Identify which cell holds the provided text, then report its [x, y] central coordinate. 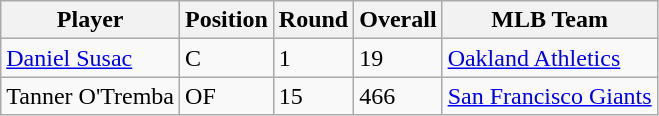
Oakland Athletics [550, 58]
MLB Team [550, 20]
Player [90, 20]
Round [313, 20]
Position [227, 20]
15 [313, 96]
1 [313, 58]
Tanner O'Tremba [90, 96]
Overall [398, 20]
19 [398, 58]
466 [398, 96]
Daniel Susac [90, 58]
San Francisco Giants [550, 96]
OF [227, 96]
C [227, 58]
